Capture the cell that displays the provided text and extract its [X, Y] central coordinate. 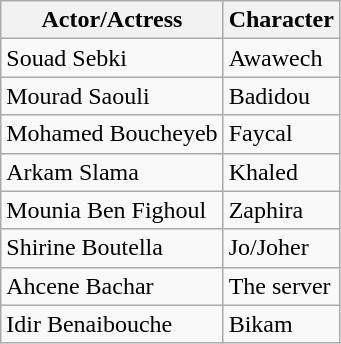
The server [281, 286]
Badidou [281, 96]
Mounia Ben Fighoul [112, 210]
Bikam [281, 324]
Actor/Actress [112, 20]
Jo/Joher [281, 248]
Arkam Slama [112, 172]
Character [281, 20]
Mohamed Boucheyeb [112, 134]
Zaphira [281, 210]
Souad Sebki [112, 58]
Shirine Boutella [112, 248]
Khaled [281, 172]
Idir Benaibouche [112, 324]
Faycal [281, 134]
Ahcene Bachar [112, 286]
Mourad Saouli [112, 96]
Awawech [281, 58]
